Detect which cell encompasses the target text, then output its [X, Y] center coordinate. 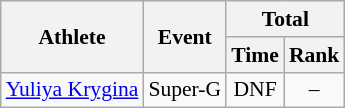
Yuliya Krygina [72, 90]
– [314, 90]
Total [285, 19]
Rank [314, 55]
Event [184, 36]
Super-G [184, 90]
Athlete [72, 36]
Time [255, 55]
DNF [255, 90]
